Identify which cell holds the provided text, then report its (X, Y) central coordinate. 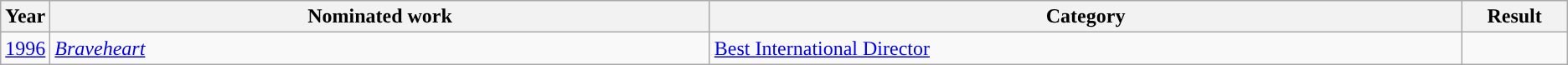
Result (1514, 17)
1996 (25, 48)
Braveheart (380, 48)
Best International Director (1086, 48)
Nominated work (380, 17)
Category (1086, 17)
Year (25, 17)
